Pinpoint the cell where the given text exists, returning its [X, Y] midpoint coordinate. 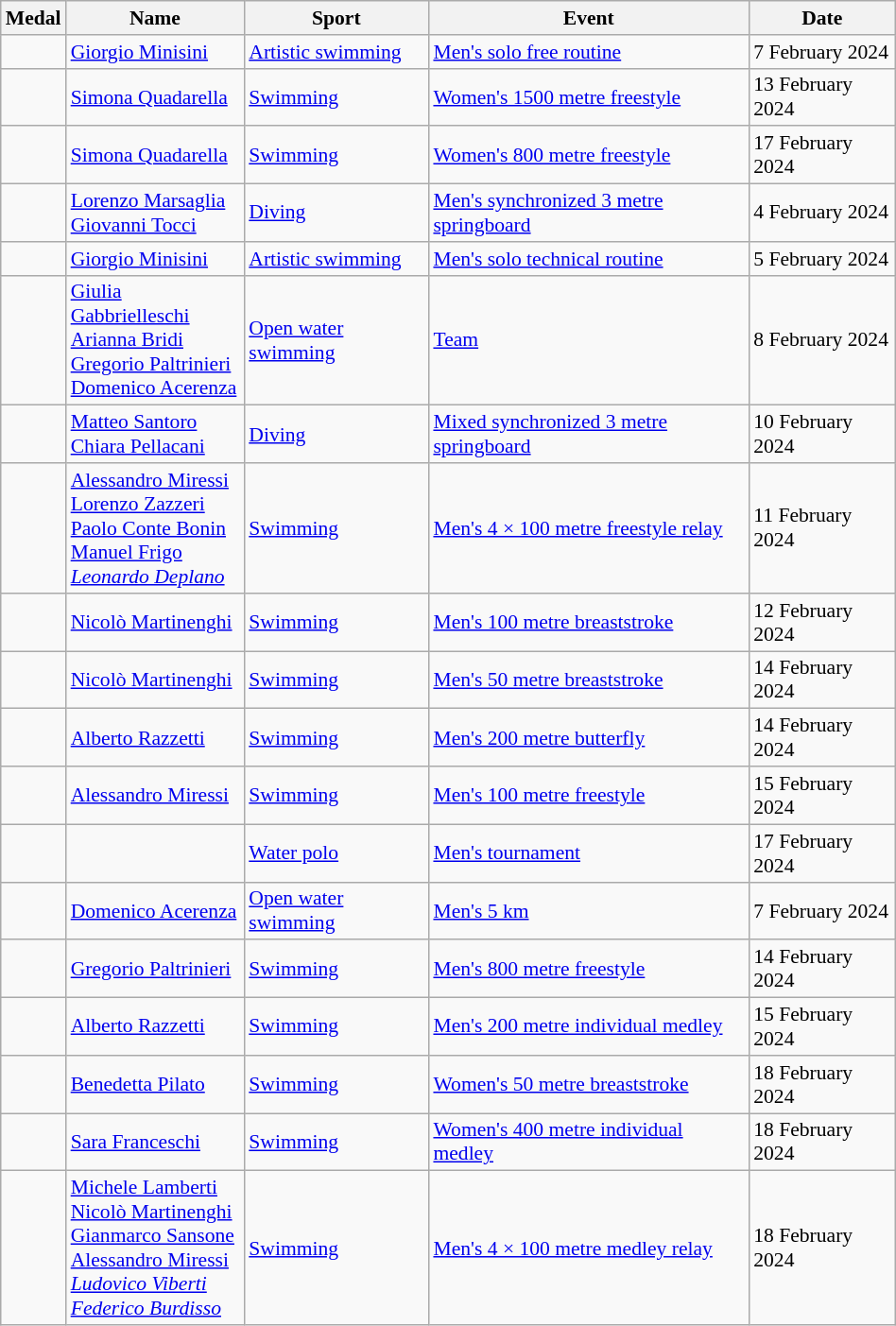
Men's 800 metre freestyle [588, 970]
Men's 200 metre individual medley [588, 1026]
Lorenzo MarsagliaGiovanni Tocci [155, 214]
Alessandro Miressi [155, 796]
Team [588, 340]
Matteo SantoroChiara Pellacani [155, 435]
5 February 2024 [822, 259]
Women's 400 metre individual medley [588, 1142]
Medal [34, 18]
Event [588, 18]
Men's 100 metre breaststroke [588, 622]
Men's 4 × 100 metre freestyle relay [588, 528]
Mixed synchronized 3 metre springboard [588, 435]
Name [155, 18]
Sport [336, 18]
10 February 2024 [822, 435]
Date [822, 18]
8 February 2024 [822, 340]
Women's 800 metre freestyle [588, 155]
Benedetta Pilato [155, 1085]
Men's synchronized 3 metre springboard [588, 214]
Gregorio Paltrinieri [155, 970]
Water polo [336, 852]
Michele LambertiNicolò MartinenghiGianmarco SansoneAlessandro MiressiLudovico VibertiFederico Burdisso [155, 1248]
Domenico Acerenza [155, 911]
13 February 2024 [822, 96]
Men's solo free routine [588, 52]
Women's 1500 metre freestyle [588, 96]
11 February 2024 [822, 528]
Men's tournament [588, 852]
Men's solo technical routine [588, 259]
Giulia GabbrielleschiArianna BridiGregorio PaltrinieriDomenico Acerenza [155, 340]
Men's 200 metre butterfly [588, 737]
Sara Franceschi [155, 1142]
Women's 50 metre breaststroke [588, 1085]
Men's 4 × 100 metre medley relay [588, 1248]
Men's 50 metre breaststroke [588, 680]
4 February 2024 [822, 214]
Men's 100 metre freestyle [588, 796]
Men's 5 km [588, 911]
12 February 2024 [822, 622]
Alessandro MiressiLorenzo ZazzeriPaolo Conte BoninManuel FrigoLeonardo Deplano [155, 528]
